Detect which cell encompasses the target text, then output its [x, y] center coordinate. 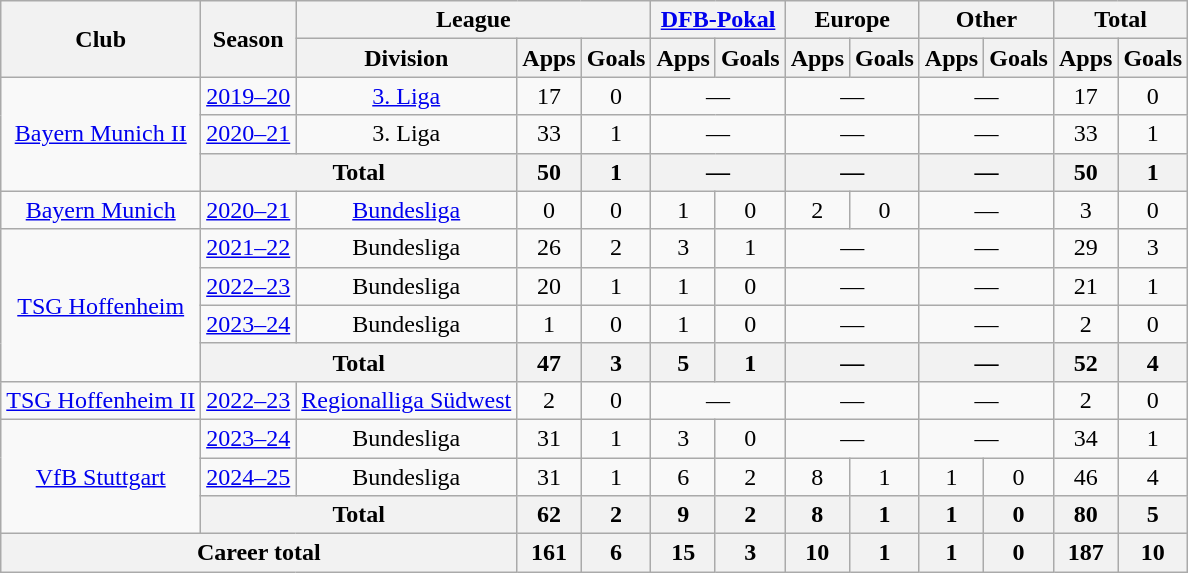
62 [549, 515]
DFB-Pokal [718, 20]
Regionalliga Südwest [406, 400]
Division [406, 58]
TSG Hoffenheim II [101, 400]
Career total [259, 553]
161 [549, 553]
21 [1085, 286]
Club [101, 39]
15 [683, 553]
VfB Stuttgart [101, 476]
TSG Hoffenheim [101, 305]
2024–25 [248, 477]
Bayern Munich II [101, 134]
2021–22 [248, 248]
80 [1085, 515]
26 [549, 248]
46 [1085, 477]
187 [1085, 553]
League [474, 20]
9 [683, 515]
29 [1085, 248]
47 [549, 362]
52 [1085, 362]
Season [248, 39]
Europe [852, 20]
34 [1085, 438]
Other [986, 20]
Bayern Munich [101, 210]
2019–20 [248, 96]
20 [549, 286]
